Determine the (x, y) coordinate at the center of the cell enclosing the given text.  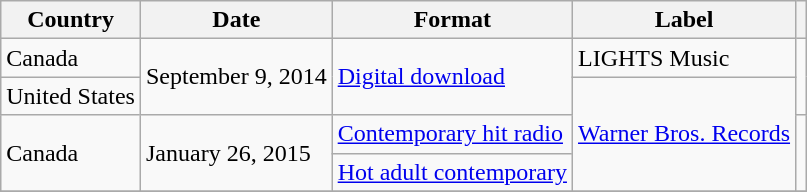
September 9, 2014 (236, 77)
Country (71, 20)
Format (452, 20)
United States (71, 96)
January 26, 2015 (236, 153)
Date (236, 20)
Contemporary hit radio (452, 134)
LIGHTS Music (684, 58)
Label (684, 20)
Digital download (452, 77)
Warner Bros. Records (684, 134)
Hot adult contemporary (452, 172)
